From the cell containing the given text, extract its center point as [x, y] coordinate. 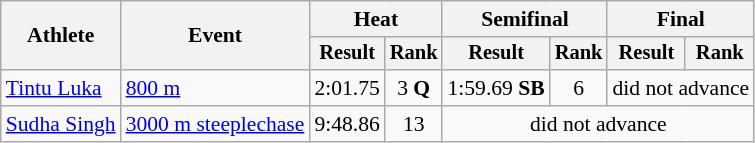
Sudha Singh [61, 124]
13 [414, 124]
9:48.86 [346, 124]
3000 m steeplechase [216, 124]
6 [579, 88]
1:59.69 SB [496, 88]
Semifinal [524, 19]
Athlete [61, 36]
Final [680, 19]
Tintu Luka [61, 88]
Heat [376, 19]
2:01.75 [346, 88]
800 m [216, 88]
Event [216, 36]
3 Q [414, 88]
